Extract the (X, Y) coordinate from the center of the cell holding the provided text.  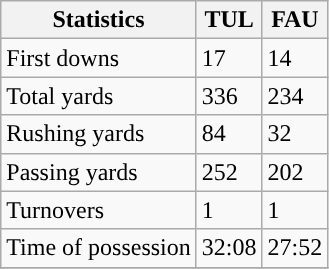
First downs (99, 58)
17 (229, 58)
Passing yards (99, 172)
14 (295, 58)
202 (295, 172)
27:52 (295, 248)
252 (229, 172)
Statistics (99, 20)
32:08 (229, 248)
Rushing yards (99, 134)
FAU (295, 20)
Turnovers (99, 210)
TUL (229, 20)
234 (295, 96)
84 (229, 134)
Total yards (99, 96)
32 (295, 134)
336 (229, 96)
Time of possession (99, 248)
